Scan for the cell matching the given text and deliver its (x, y) coordinate at center. 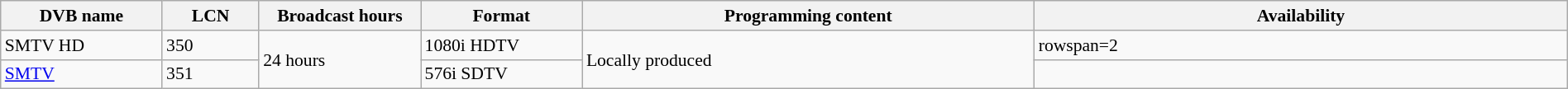
24 hours (339, 59)
Locally produced (809, 59)
1080i HDTV (501, 45)
Availability (1302, 16)
LCN (210, 16)
SMTV (81, 74)
DVB name (81, 16)
576i SDTV (501, 74)
351 (210, 74)
Format (501, 16)
rowspan=2 (1302, 45)
Broadcast hours (339, 16)
350 (210, 45)
SMTV HD (81, 45)
Programming content (809, 16)
